Identify which cell holds the provided text, then report its (x, y) central coordinate. 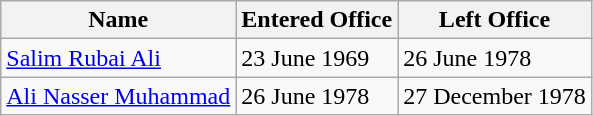
Name (118, 20)
Left Office (495, 20)
23 June 1969 (317, 58)
Entered Office (317, 20)
Salim Rubai Ali (118, 58)
Ali Nasser Muhammad (118, 96)
27 December 1978 (495, 96)
